Extract the [x, y] coordinate from the center of the cell holding the provided text.  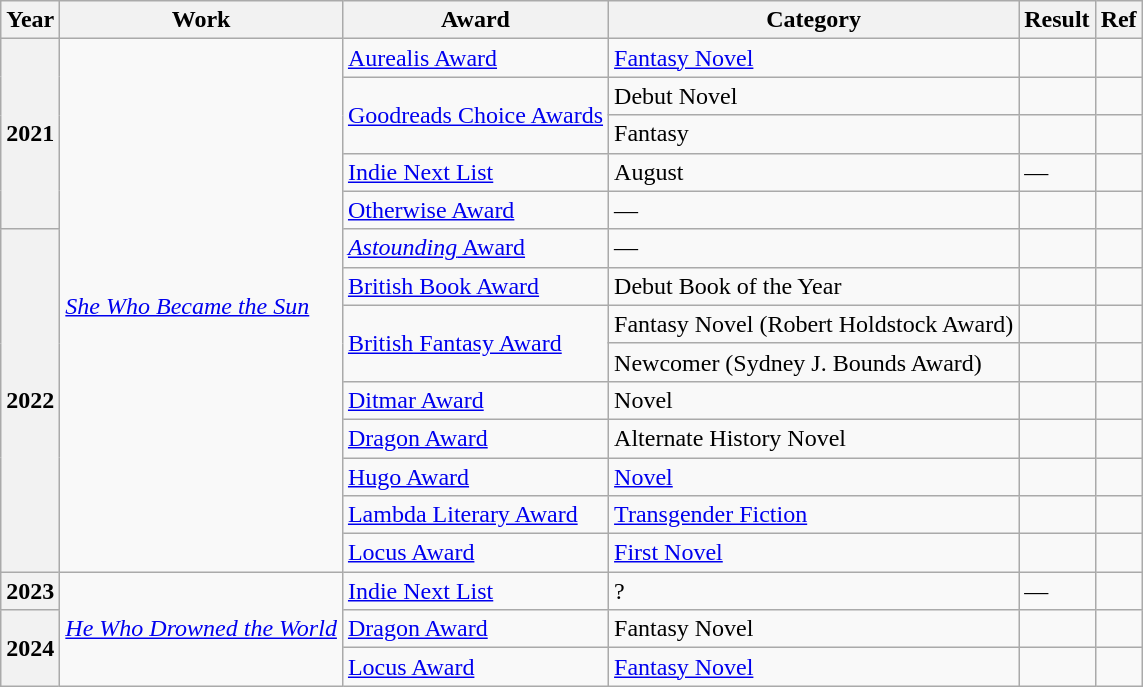
Result [1057, 20]
Astounding Award [475, 248]
First Novel [814, 553]
Fantasy Novel (Robert Holdstock Award) [814, 324]
2022 [30, 400]
Ref [1118, 20]
2023 [30, 591]
Hugo Award [475, 477]
Debut Book of the Year [814, 286]
Otherwise Award [475, 210]
Year [30, 20]
Newcomer (Sydney J. Bounds Award) [814, 362]
2024 [30, 648]
She Who Became the Sun [202, 306]
Transgender Fiction [814, 515]
2021 [30, 134]
Work [202, 20]
Debut Novel [814, 96]
Category [814, 20]
Lambda Literary Award [475, 515]
Award [475, 20]
He Who Drowned the World [202, 629]
Aurealis Award [475, 58]
August [814, 172]
? [814, 591]
Ditmar Award [475, 400]
Fantasy [814, 134]
British Book Award [475, 286]
British Fantasy Award [475, 343]
Goodreads Choice Awards [475, 115]
Alternate History Novel [814, 438]
